For the text-containing cell, return its midpoint in [x, y] coordinate format. 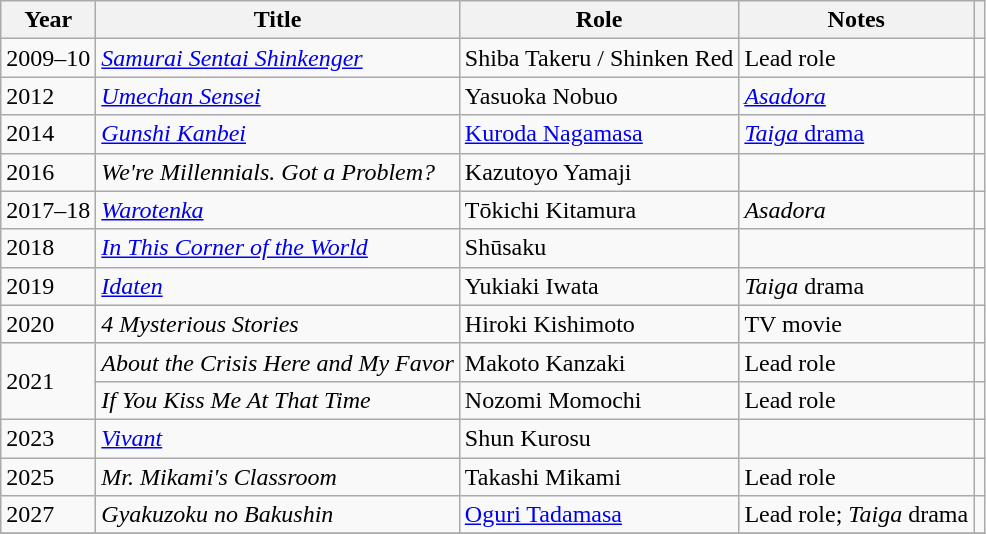
Nozomi Momochi [599, 400]
Idaten [278, 286]
Oguri Tadamasa [599, 515]
2021 [48, 381]
2017–18 [48, 210]
Kuroda Nagamasa [599, 134]
2009–10 [48, 58]
If You Kiss Me At That Time [278, 400]
Year [48, 20]
Shūsaku [599, 248]
2014 [48, 134]
2025 [48, 477]
Umechan Sensei [278, 96]
Shiba Takeru / Shinken Red [599, 58]
4 Mysterious Stories [278, 324]
Title [278, 20]
Yasuoka Nobuo [599, 96]
Vivant [278, 438]
We're Millennials. Got a Problem? [278, 172]
Gyakuzoku no Bakushin [278, 515]
Mr. Mikami's Classroom [278, 477]
Lead role; Taiga drama [856, 515]
About the Crisis Here and My Favor [278, 362]
Shun Kurosu [599, 438]
Gunshi Kanbei [278, 134]
2027 [48, 515]
TV movie [856, 324]
Notes [856, 20]
Takashi Mikami [599, 477]
Warotenka [278, 210]
Samurai Sentai Shinkenger [278, 58]
Yukiaki Iwata [599, 286]
Hiroki Kishimoto [599, 324]
Role [599, 20]
2018 [48, 248]
Tōkichi Kitamura [599, 210]
2020 [48, 324]
Kazutoyo Yamaji [599, 172]
2012 [48, 96]
2019 [48, 286]
2016 [48, 172]
Makoto Kanzaki [599, 362]
In This Corner of the World [278, 248]
2023 [48, 438]
